Provide the [x, y] coordinate of the cell's center where the given text is located.  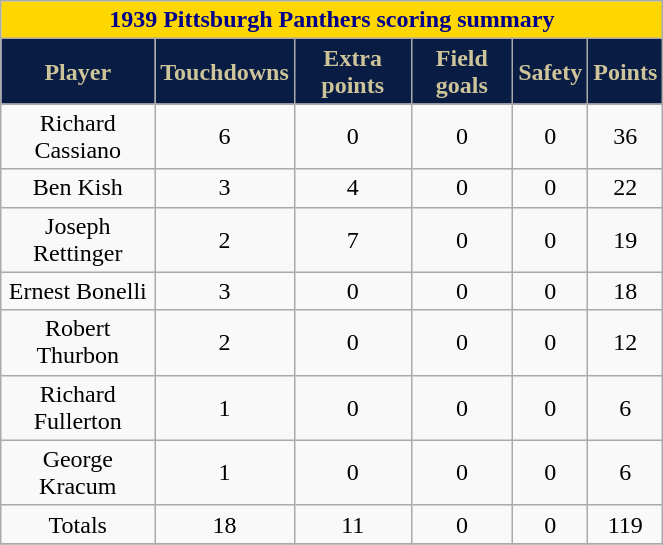
Points [626, 72]
Safety [550, 72]
Field goals [462, 72]
Player [78, 72]
Touchdowns [225, 72]
1939 Pittsburgh Panthers scoring summary [332, 20]
Richard Fullerton [78, 408]
George Kracum [78, 472]
Totals [78, 524]
119 [626, 524]
Extra points [352, 72]
Ben Kish [78, 188]
4 [352, 188]
22 [626, 188]
Robert Thurbon [78, 342]
12 [626, 342]
11 [352, 524]
Joseph Rettinger [78, 240]
Ernest Bonelli [78, 291]
Richard Cassiano [78, 136]
19 [626, 240]
7 [352, 240]
36 [626, 136]
